Pinpoint the cell where the given text exists, returning its (X, Y) midpoint coordinate. 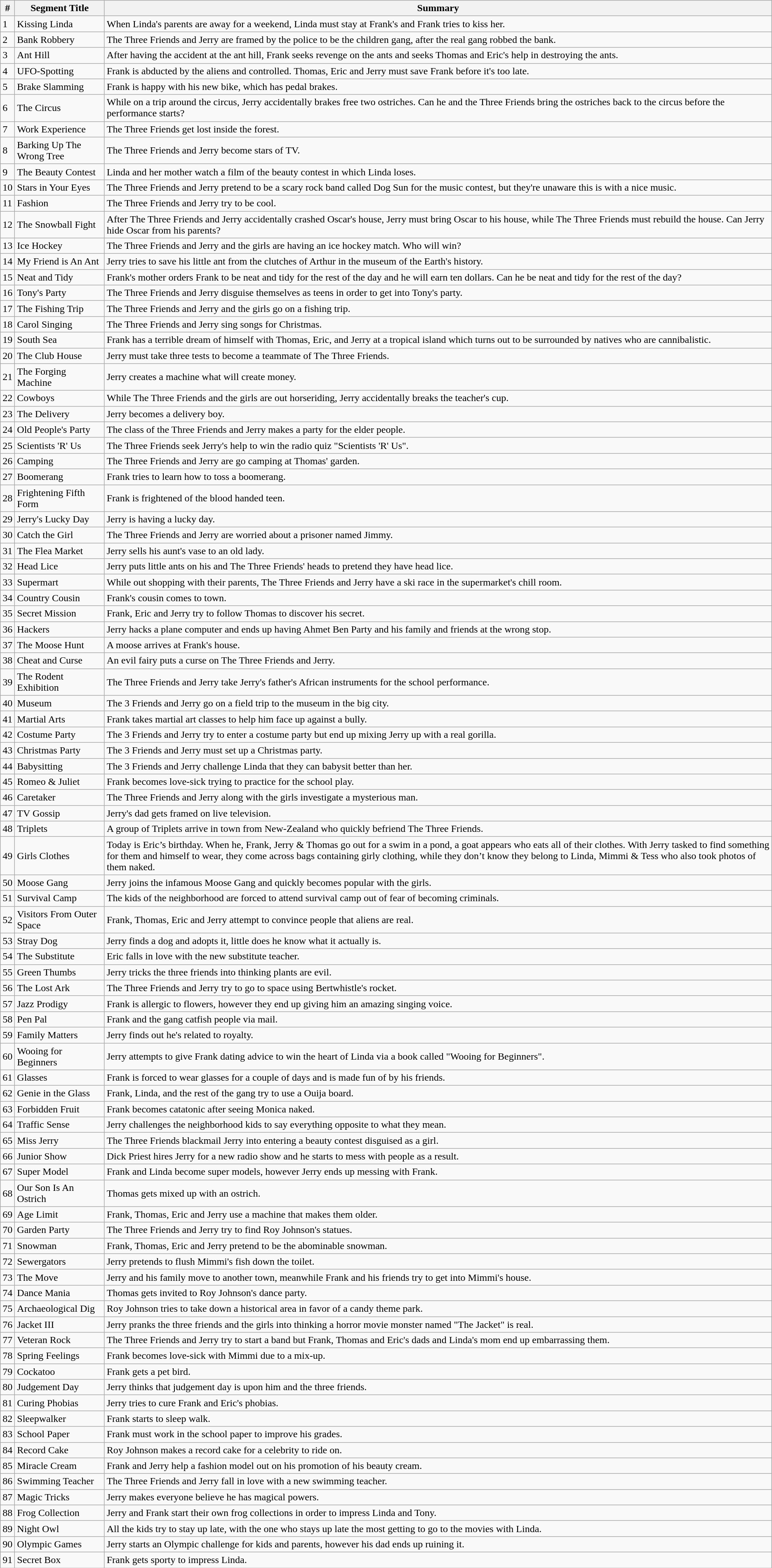
The Move (59, 1277)
49 (7, 856)
30 (7, 535)
84 (7, 1450)
81 (7, 1403)
37 (7, 645)
65 (7, 1141)
UFO-Spotting (59, 71)
7 (7, 129)
18 (7, 324)
# (7, 8)
Miracle Cream (59, 1466)
Boomerang (59, 477)
72 (7, 1261)
Hackers (59, 629)
Brake Slamming (59, 87)
35 (7, 614)
Secret Mission (59, 614)
5 (7, 87)
Scientists 'R' Us (59, 445)
76 (7, 1324)
The kids of the neighborhood are forced to attend survival camp out of fear of becoming criminals. (438, 898)
Record Cake (59, 1450)
A group of Triplets arrive in town from New-Zealand who quickly befriend The Three Friends. (438, 829)
68 (7, 1193)
The Flea Market (59, 551)
Jerry pretends to flush Mimmi's fish down the toilet. (438, 1261)
The Three Friends and Jerry sing songs for Christmas. (438, 324)
79 (7, 1372)
89 (7, 1528)
55 (7, 972)
Frank becomes love-sick trying to practice for the school play. (438, 782)
6 (7, 108)
Jerry tricks the three friends into thinking plants are evil. (438, 972)
The Delivery (59, 414)
Jerry pranks the three friends and the girls into thinking a horror movie monster named "The Jacket" is real. (438, 1324)
Frank is happy with his new bike, which has pedal brakes. (438, 87)
The Snowball Fight (59, 224)
85 (7, 1466)
Frank tries to learn how to toss a boomerang. (438, 477)
43 (7, 750)
TV Gossip (59, 813)
26 (7, 461)
The Moose Hunt (59, 645)
86 (7, 1481)
57 (7, 1004)
60 (7, 1056)
All the kids try to stay up late, with the one who stays up late the most getting to go to the movies with Linda. (438, 1528)
Summary (438, 8)
42 (7, 734)
58 (7, 1019)
Moose Gang (59, 883)
The Three Friends and Jerry try to be cool. (438, 203)
The Circus (59, 108)
The Rodent Exhibition (59, 682)
Tony's Party (59, 293)
82 (7, 1419)
Jerry makes everyone believe he has magical powers. (438, 1497)
Jerry is having a lucky day. (438, 520)
15 (7, 277)
Age Limit (59, 1214)
24 (7, 430)
The 3 Friends and Jerry challenge Linda that they can babysit better than her. (438, 766)
Jerry's Lucky Day (59, 520)
Museum (59, 703)
19 (7, 340)
Thomas gets invited to Roy Johnson's dance party. (438, 1293)
50 (7, 883)
Carol Singing (59, 324)
Work Experience (59, 129)
12 (7, 224)
91 (7, 1560)
23 (7, 414)
Christmas Party (59, 750)
Judgement Day (59, 1387)
80 (7, 1387)
Frank, Linda, and the rest of the gang try to use a Ouija board. (438, 1093)
Bank Robbery (59, 40)
Jerry finds out he's related to royalty. (438, 1035)
The Fishing Trip (59, 309)
Miss Jerry (59, 1141)
Neat and Tidy (59, 277)
1 (7, 24)
Jerry sells his aunt's vase to an old lady. (438, 551)
Curing Phobias (59, 1403)
69 (7, 1214)
The Three Friends and Jerry try to start a band but Frank, Thomas and Eric's dads and Linda's mom end up embarrassing them. (438, 1340)
64 (7, 1125)
The 3 Friends and Jerry go on a field trip to the museum in the big city. (438, 703)
Frank gets a pet bird. (438, 1372)
36 (7, 629)
School Paper (59, 1434)
90 (7, 1544)
Green Thumbs (59, 972)
While out shopping with their parents, The Three Friends and Jerry have a ski race in the supermarket's chill room. (438, 582)
The Three Friends and Jerry disguise themselves as teens in order to get into Tony's party. (438, 293)
Ant Hill (59, 55)
Junior Show (59, 1156)
The Lost Ark (59, 988)
41 (7, 719)
Barking Up The Wrong Tree (59, 150)
The 3 Friends and Jerry must set up a Christmas party. (438, 750)
Jerry tries to cure Frank and Eric's phobias. (438, 1403)
Family Matters (59, 1035)
51 (7, 898)
54 (7, 956)
Cowboys (59, 398)
71 (7, 1246)
Triplets (59, 829)
The Three Friends and Jerry try to go to space using Bertwhistle's rocket. (438, 988)
Martial Arts (59, 719)
Kissing Linda (59, 24)
Forbidden Fruit (59, 1109)
Frank's cousin comes to town. (438, 598)
78 (7, 1356)
Night Owl (59, 1528)
88 (7, 1513)
Jerry creates a machine what will create money. (438, 377)
21 (7, 377)
Frank is allergic to flowers, however they end up giving him an amazing singing voice. (438, 1004)
4 (7, 71)
63 (7, 1109)
Cockatoo (59, 1372)
Catch the Girl (59, 535)
28 (7, 498)
Pen Pal (59, 1019)
Frank gets sporty to impress Linda. (438, 1560)
Frank must work in the school paper to improve his grades. (438, 1434)
Our Son Is An Ostrich (59, 1193)
Garden Party (59, 1230)
Camping (59, 461)
My Friend is An Ant (59, 262)
A moose arrives at Frank's house. (438, 645)
62 (7, 1093)
22 (7, 398)
Frank becomes catatonic after seeing Monica naked. (438, 1109)
3 (7, 55)
Ice Hockey (59, 246)
Jerry's dad gets framed on live television. (438, 813)
38 (7, 661)
Thomas gets mixed up with an ostrich. (438, 1193)
The Three Friends and Jerry try to find Roy Johnson's statues. (438, 1230)
17 (7, 309)
The Three Friends and Jerry are framed by the police to be the children gang, after the real gang robbed the bank. (438, 40)
Jerry and his family move to another town, meanwhile Frank and his friends try to get into Mimmi's house. (438, 1277)
Fashion (59, 203)
Frank and the gang catfish people via mail. (438, 1019)
Jerry challenges the neighborhood kids to say everything opposite to what they mean. (438, 1125)
27 (7, 477)
Frank is frightened of the blood handed teen. (438, 498)
Jacket III (59, 1324)
Frog Collection (59, 1513)
48 (7, 829)
73 (7, 1277)
Jerry finds a dog and adopts it, little does he know what it actually is. (438, 941)
The 3 Friends and Jerry try to enter a costume party but end up mixing Jerry up with a real gorilla. (438, 734)
Cheat and Curse (59, 661)
39 (7, 682)
33 (7, 582)
Frank takes martial art classes to help him face up against a bully. (438, 719)
After having the accident at the ant hill, Frank seeks revenge on the ants and seeks Thomas and Eric's help in destroying the ants. (438, 55)
Frank, Thomas, Eric and Jerry pretend to be the abominable snowman. (438, 1246)
Jerry thinks that judgement day is upon him and the three friends. (438, 1387)
77 (7, 1340)
16 (7, 293)
75 (7, 1308)
The Three Friends and Jerry and the girls are having an ice hockey match. Who will win? (438, 246)
The Three Friends and Jerry and the girls go on a fishing trip. (438, 309)
The Three Friends get lost inside the forest. (438, 129)
The Substitute (59, 956)
The Three Friends and Jerry become stars of TV. (438, 150)
Frank, Eric and Jerry try to follow Thomas to discover his secret. (438, 614)
The Three Friends and Jerry are go camping at Thomas' garden. (438, 461)
Romeo & Juliet (59, 782)
Frightening Fifth Form (59, 498)
The class of the Three Friends and Jerry makes a party for the elder people. (438, 430)
Jerry hacks a plane computer and ends up having Ahmet Ben Party and his family and friends at the wrong stop. (438, 629)
52 (7, 919)
Head Lice (59, 567)
74 (7, 1293)
Veteran Rock (59, 1340)
Spring Feelings (59, 1356)
Roy Johnson tries to take down a historical area in favor of a candy theme park. (438, 1308)
Visitors From Outer Space (59, 919)
44 (7, 766)
Sewergators (59, 1261)
Magic Tricks (59, 1497)
The Three Friends and Jerry fall in love with a new swimming teacher. (438, 1481)
Jerry joins the infamous Moose Gang and quickly becomes popular with the girls. (438, 883)
Olympic Games (59, 1544)
20 (7, 356)
The Forging Machine (59, 377)
The Club House (59, 356)
Stray Dog (59, 941)
Survival Camp (59, 898)
Supermart (59, 582)
Jerry attempts to give Frank dating advice to win the heart of Linda via a book called "Wooing for Beginners". (438, 1056)
Snowman (59, 1246)
An evil fairy puts a curse on The Three Friends and Jerry. (438, 661)
Girls Clothes (59, 856)
Babysitting (59, 766)
Archaeological Dig (59, 1308)
Eric falls in love with the new substitute teacher. (438, 956)
Linda and her mother watch a film of the beauty contest in which Linda loses. (438, 172)
31 (7, 551)
56 (7, 988)
66 (7, 1156)
47 (7, 813)
Secret Box (59, 1560)
67 (7, 1172)
2 (7, 40)
Swimming Teacher (59, 1481)
The Three Friends blackmail Jerry into entering a beauty contest disguised as a girl. (438, 1141)
Jerry starts an Olympic challenge for kids and parents, however his dad ends up ruining it. (438, 1544)
Caretaker (59, 798)
The Beauty Contest (59, 172)
45 (7, 782)
Country Cousin (59, 598)
Frank starts to sleep walk. (438, 1419)
Frank and Linda become super models, however Jerry ends up messing with Frank. (438, 1172)
Jazz Prodigy (59, 1004)
83 (7, 1434)
Roy Johnson makes a record cake for a celebrity to ride on. (438, 1450)
87 (7, 1497)
10 (7, 187)
The Three Friends and Jerry along with the girls investigate a mysterious man. (438, 798)
11 (7, 203)
Dick Priest hires Jerry for a new radio show and he starts to mess with people as a result. (438, 1156)
Stars in Your Eyes (59, 187)
13 (7, 246)
Frank becomes love-sick with Mimmi due to a mix-up. (438, 1356)
Super Model (59, 1172)
Frank, Thomas, Eric and Jerry use a machine that makes them older. (438, 1214)
The Three Friends and Jerry pretend to be a scary rock band called Dog Sun for the music contest, but they're unaware this is with a nice music. (438, 187)
53 (7, 941)
South Sea (59, 340)
Segment Title (59, 8)
Jerry becomes a delivery boy. (438, 414)
25 (7, 445)
Jerry tries to save his little ant from the clutches of Arthur in the museum of the Earth's history. (438, 262)
Frank is abducted by the aliens and controlled. Thomas, Eric and Jerry must save Frank before it's too late. (438, 71)
Sleepwalker (59, 1419)
Jerry puts little ants on his and The Three Friends' heads to pretend they have head lice. (438, 567)
Traffic Sense (59, 1125)
When Linda's parents are away for a weekend, Linda must stay at Frank's and Frank tries to kiss her. (438, 24)
59 (7, 1035)
The Three Friends and Jerry take Jerry's father's African instruments for the school performance. (438, 682)
Genie in the Glass (59, 1093)
Old People's Party (59, 430)
40 (7, 703)
46 (7, 798)
32 (7, 567)
29 (7, 520)
Jerry must take three tests to become a teammate of The Three Friends. (438, 356)
9 (7, 172)
The Three Friends and Jerry are worried about a prisoner named Jimmy. (438, 535)
Jerry and Frank start their own frog collections in order to impress Linda and Tony. (438, 1513)
Wooing for Beginners (59, 1056)
Glasses (59, 1078)
Frank and Jerry help a fashion model out on his promotion of his beauty cream. (438, 1466)
Frank, Thomas, Eric and Jerry attempt to convince people that aliens are real. (438, 919)
The Three Friends seek Jerry's help to win the radio quiz "Scientists 'R' Us". (438, 445)
Costume Party (59, 734)
14 (7, 262)
70 (7, 1230)
Frank is forced to wear glasses for a couple of days and is made fun of by his friends. (438, 1078)
Dance Mania (59, 1293)
8 (7, 150)
61 (7, 1078)
While The Three Friends and the girls are out horseriding, Jerry accidentally breaks the teacher's cup. (438, 398)
34 (7, 598)
